Determine the [x, y] coordinate at the center of the cell enclosing the given text.  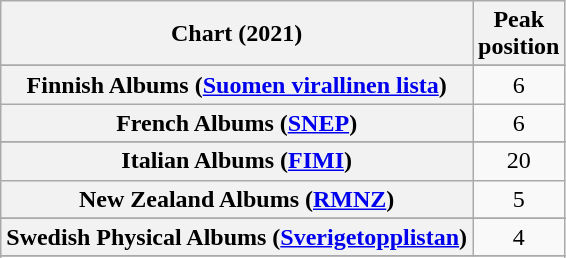
French Albums (SNEP) [237, 123]
New Zealand Albums (RMNZ) [237, 199]
Swedish Physical Albums (Sverigetopplistan) [237, 237]
5 [519, 199]
Italian Albums (FIMI) [237, 161]
Peakposition [519, 34]
Chart (2021) [237, 34]
4 [519, 237]
20 [519, 161]
Finnish Albums (Suomen virallinen lista) [237, 85]
